For the text-containing cell, return its midpoint in [X, Y] coordinate format. 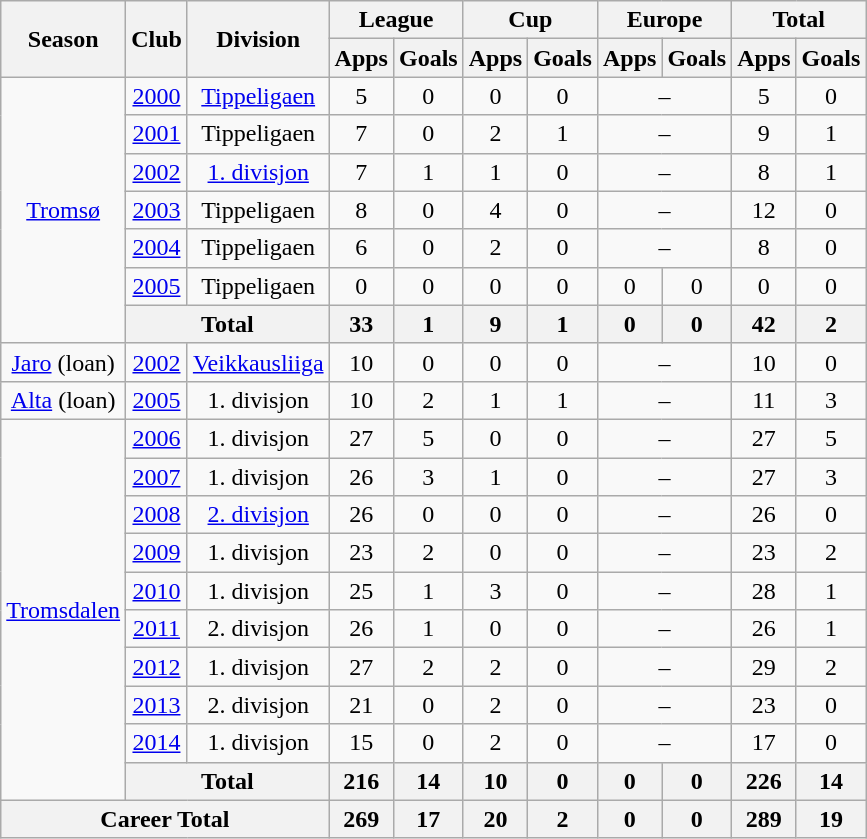
29 [764, 667]
33 [361, 324]
2008 [157, 515]
19 [831, 819]
Cup [530, 20]
2007 [157, 477]
25 [361, 591]
2014 [157, 743]
11 [764, 400]
2004 [157, 248]
2001 [157, 134]
2009 [157, 553]
Tromsø [64, 210]
4 [495, 210]
Season [64, 39]
12 [764, 210]
Alta (loan) [64, 400]
Club [157, 39]
2013 [157, 705]
Jaro (loan) [64, 362]
Division [258, 39]
20 [495, 819]
Europe [664, 20]
269 [361, 819]
289 [764, 819]
21 [361, 705]
216 [361, 781]
226 [764, 781]
2010 [157, 591]
2006 [157, 438]
League [396, 20]
Tromsdalen [64, 610]
2011 [157, 629]
2003 [157, 210]
6 [361, 248]
42 [764, 324]
2012 [157, 667]
15 [361, 743]
2000 [157, 96]
Veikkausliiga [258, 362]
28 [764, 591]
Career Total [165, 819]
